Find where the given text appears and provide that cell's center as (x, y) coordinate. 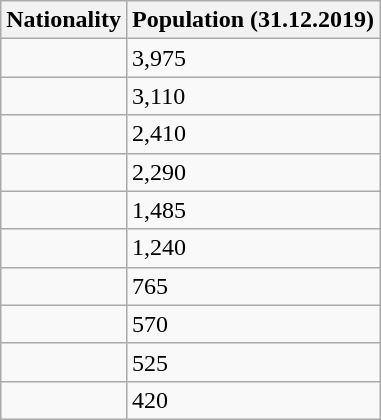
3,975 (252, 58)
1,485 (252, 210)
2,410 (252, 134)
525 (252, 362)
2,290 (252, 172)
Population (31.12.2019) (252, 20)
570 (252, 324)
420 (252, 400)
765 (252, 286)
Nationality (64, 20)
1,240 (252, 248)
3,110 (252, 96)
